From the cell containing the given text, extract its center point as [x, y] coordinate. 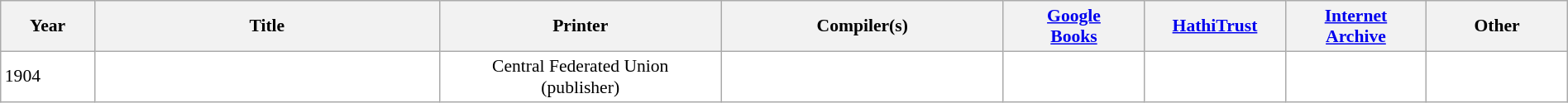
HathiTrust [1215, 26]
Printer [581, 26]
Central Federated Union(publisher) [581, 76]
1904 [48, 76]
Title [266, 26]
Compiler(s) [862, 26]
InternetArchive [1355, 26]
GoogleBooks [1073, 26]
Year [48, 26]
Other [1497, 26]
